From the cell containing the given text, extract its center point as [x, y] coordinate. 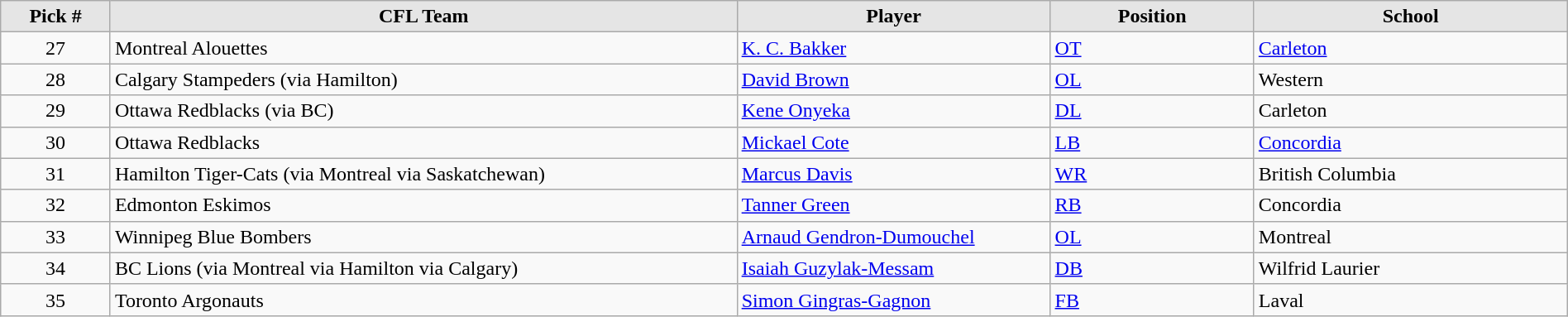
33 [56, 237]
35 [56, 300]
34 [56, 268]
29 [56, 111]
27 [56, 48]
Player [893, 17]
28 [56, 79]
K. C. Bakker [893, 48]
LB [1152, 142]
Montreal Alouettes [423, 48]
Wilfrid Laurier [1411, 268]
Position [1152, 17]
School [1411, 17]
30 [56, 142]
WR [1152, 174]
FB [1152, 300]
Toronto Argonauts [423, 300]
Marcus Davis [893, 174]
32 [56, 205]
31 [56, 174]
Ottawa Redblacks (via BC) [423, 111]
Mickael Cote [893, 142]
Laval [1411, 300]
DB [1152, 268]
BC Lions (via Montreal via Hamilton via Calgary) [423, 268]
British Columbia [1411, 174]
CFL Team [423, 17]
Tanner Green [893, 205]
David Brown [893, 79]
Isaiah Guzylak-Messam [893, 268]
Hamilton Tiger-Cats (via Montreal via Saskatchewan) [423, 174]
DL [1152, 111]
RB [1152, 205]
OT [1152, 48]
Simon Gingras-Gagnon [893, 300]
Ottawa Redblacks [423, 142]
Pick # [56, 17]
Western [1411, 79]
Edmonton Eskimos [423, 205]
Calgary Stampeders (via Hamilton) [423, 79]
Arnaud Gendron-Dumouchel [893, 237]
Montreal [1411, 237]
Winnipeg Blue Bombers [423, 237]
Kene Onyeka [893, 111]
